Capture the cell that displays the provided text and extract its [x, y] central coordinate. 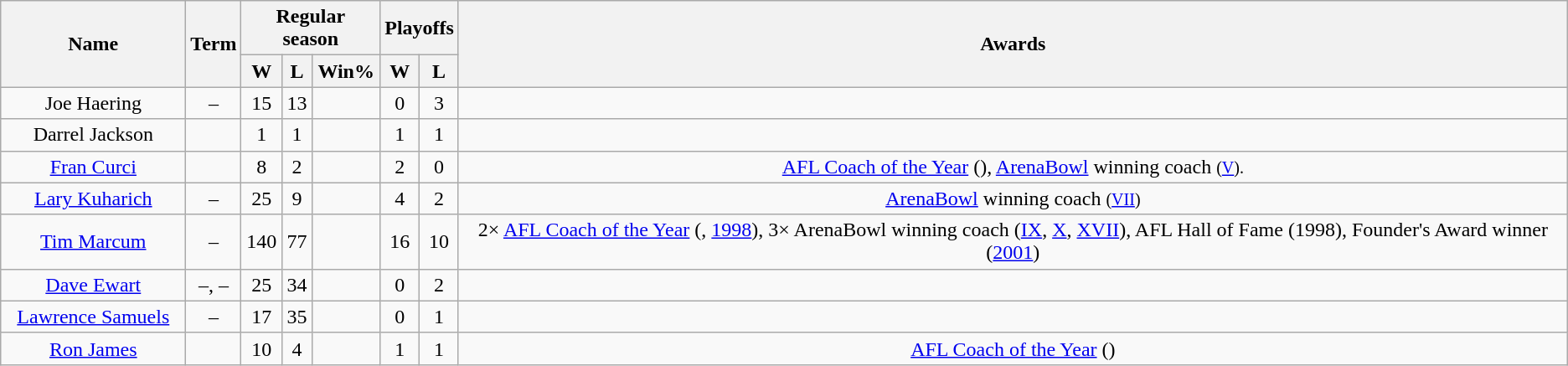
Tim Marcum [94, 241]
16 [400, 241]
77 [297, 241]
AFL Coach of the Year (), ArenaBowl winning coach (V). [1013, 167]
17 [261, 317]
9 [297, 198]
Playoffs [420, 28]
15 [261, 103]
2× AFL Coach of the Year (, 1998), 3× ArenaBowl winning coach (IX, X, XVII), AFL Hall of Fame (1998), Founder's Award winner (2001) [1013, 241]
Lary Kuharich [94, 198]
13 [297, 103]
Regular season [311, 28]
Ron James [94, 348]
–, – [214, 285]
Dave Ewart [94, 285]
ArenaBowl winning coach (VII) [1013, 198]
Darrel Jackson [94, 135]
35 [297, 317]
8 [261, 167]
AFL Coach of the Year () [1013, 348]
34 [297, 285]
Term [214, 44]
Joe Haering [94, 103]
Fran Curci [94, 167]
3 [439, 103]
Name [94, 44]
140 [261, 241]
Awards [1013, 44]
Win% [347, 71]
Lawrence Samuels [94, 317]
